Pinpoint the cell where the given text exists, returning its [X, Y] midpoint coordinate. 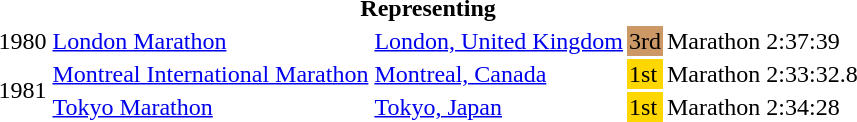
London, United Kingdom [499, 41]
London Marathon [210, 41]
Montreal International Marathon [210, 74]
3rd [646, 41]
Tokyo Marathon [210, 107]
Tokyo, Japan [499, 107]
Montreal, Canada [499, 74]
